Return the (X, Y) coordinate for the center point of the cell that contains the specified text.  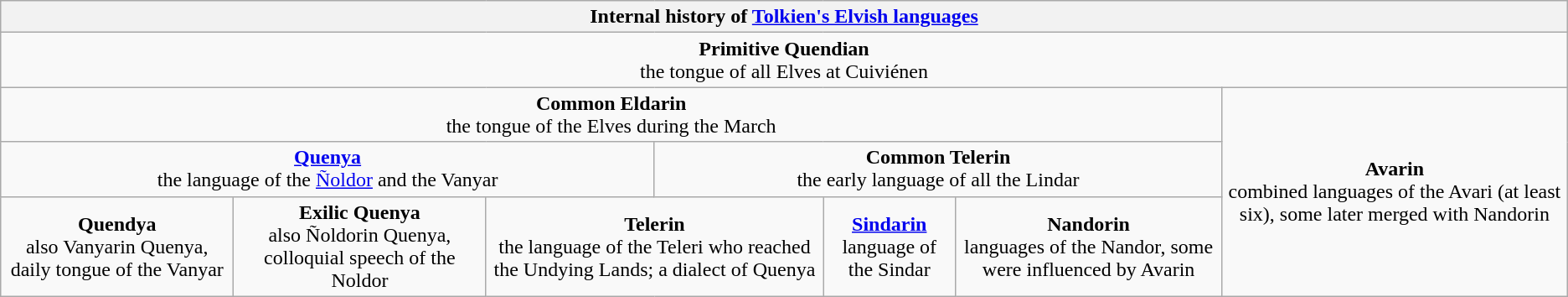
Telerin the language of the Teleri who reached the Undying Lands; a dialect of Quenya (655, 247)
Primitive Quendian the tongue of all Elves at Cuiviénen (784, 60)
Nandorin languages of the Nandor, some were influenced by Avarin (1089, 247)
Common Eldarin the tongue of the Elves during the March (611, 114)
Internal history of Tolkien's Elvish languages (784, 17)
Quendya also Vanyarin Quenya, daily tongue of the Vanyar (117, 247)
Common Telerin the early language of all the Lindar (938, 169)
Exilic Quenya also Ñoldorin Quenya, colloquial speech of the Noldor (360, 247)
Avarin combined languages of the Avari (at least six), some later merged with Nandorin (1395, 191)
Sindarin language of the Sindar (890, 247)
Quenya the language of the Ñoldor and the Vanyar (328, 169)
